Return (X, Y) of the center of cell containing provided text 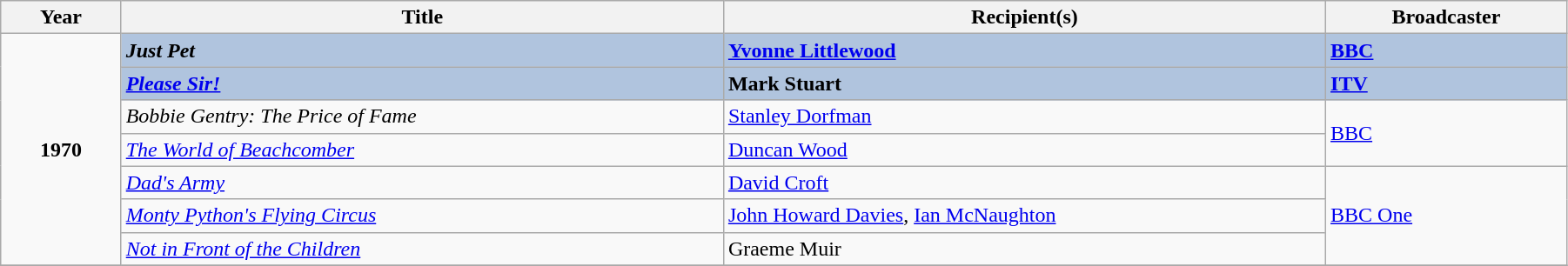
Dad's Army (422, 183)
David Croft (1024, 183)
Year (61, 17)
1970 (61, 150)
BBC One (1446, 216)
Recipient(s) (1024, 17)
Stanley Dorfman (1024, 116)
Not in Front of the Children (422, 249)
Monty Python's Flying Circus (422, 216)
Graeme Muir (1024, 249)
Title (422, 17)
Bobbie Gentry: The Price of Fame (422, 116)
John Howard Davies, Ian McNaughton (1024, 216)
Mark Stuart (1024, 83)
Yvonne Littlewood (1024, 50)
ITV (1446, 83)
The World of Beachcomber (422, 150)
Duncan Wood (1024, 150)
Please Sir! (422, 83)
Broadcaster (1446, 17)
Just Pet (422, 50)
